Extract the (x, y) coordinate from the center of the cell holding the provided text.  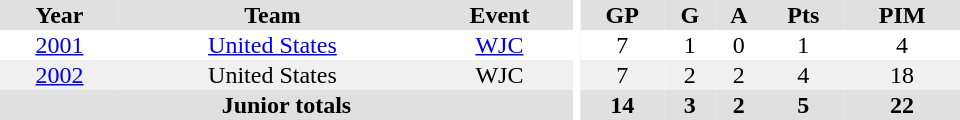
Pts (804, 15)
0 (738, 45)
PIM (902, 15)
GP (622, 15)
22 (902, 105)
5 (804, 105)
14 (622, 105)
Team (272, 15)
G (690, 15)
2001 (60, 45)
Event (500, 15)
A (738, 15)
3 (690, 105)
Year (60, 15)
2002 (60, 75)
Junior totals (286, 105)
18 (902, 75)
